Provide the [X, Y] coordinate of the cell's center where the given text is located.  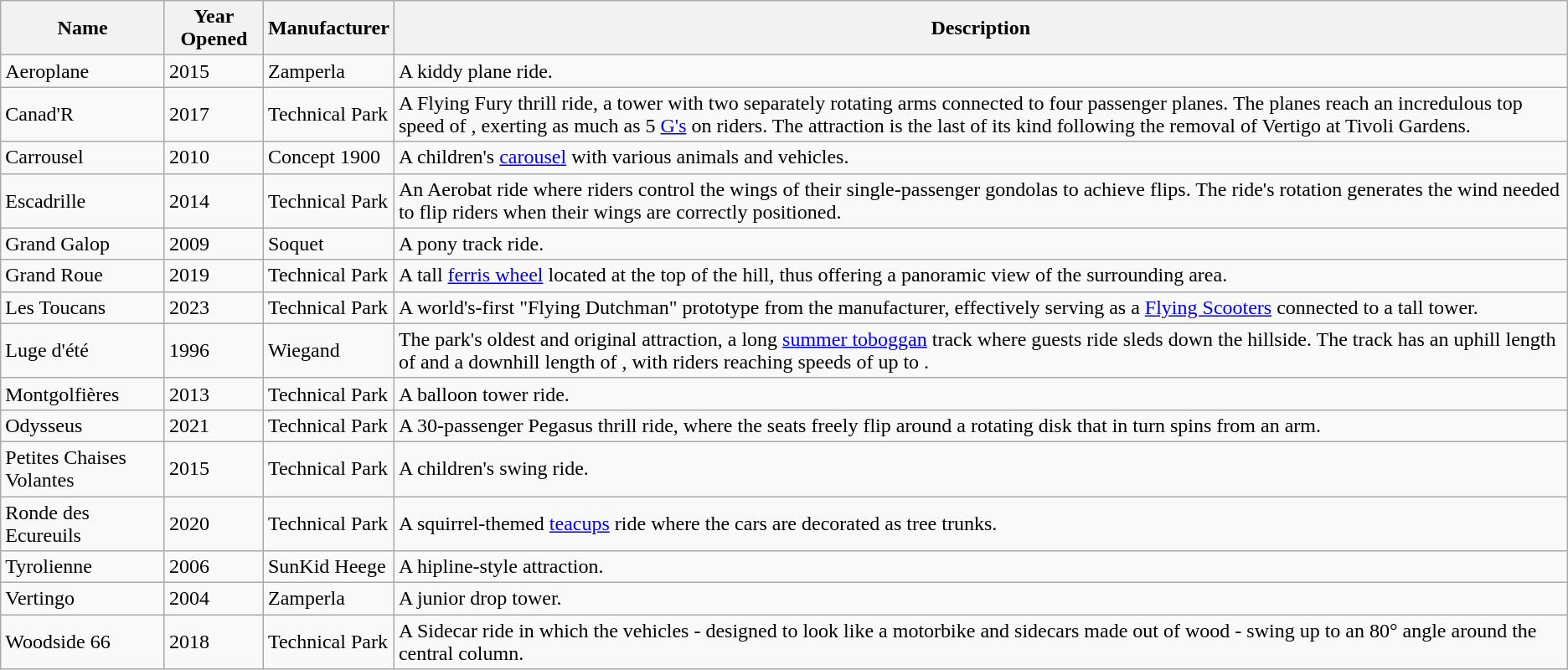
Year Opened [214, 28]
A 30-passenger Pegasus thrill ride, where the seats freely flip around a rotating disk that in turn spins from an arm. [980, 425]
2013 [214, 394]
Tyrolienne [83, 567]
2006 [214, 567]
Petites Chaises Volantes [83, 469]
Odysseus [83, 425]
Les Toucans [83, 307]
A balloon tower ride. [980, 394]
A junior drop tower. [980, 599]
A kiddy plane ride. [980, 71]
Concept 1900 [328, 157]
1996 [214, 350]
Name [83, 28]
2014 [214, 201]
Carrousel [83, 157]
A children's swing ride. [980, 469]
Wiegand [328, 350]
2018 [214, 642]
Grand Galop [83, 244]
2009 [214, 244]
A pony track ride. [980, 244]
2017 [214, 114]
2021 [214, 425]
A children's carousel with various animals and vehicles. [980, 157]
2004 [214, 599]
A squirrel-themed teacups ride where the cars are decorated as tree trunks. [980, 523]
A hipline-style attraction. [980, 567]
Manufacturer [328, 28]
2019 [214, 276]
Escadrille [83, 201]
Montgolfières [83, 394]
Soquet [328, 244]
Woodside 66 [83, 642]
2023 [214, 307]
Luge d'été [83, 350]
Canad'R [83, 114]
Aeroplane [83, 71]
Vertingo [83, 599]
A world's-first "Flying Dutchman" prototype from the manufacturer, effectively serving as a Flying Scooters connected to a tall tower. [980, 307]
A tall ferris wheel located at the top of the hill, thus offering a panoramic view of the surrounding area. [980, 276]
Description [980, 28]
2020 [214, 523]
SunKid Heege [328, 567]
2010 [214, 157]
Grand Roue [83, 276]
Ronde des Ecureuils [83, 523]
